Detect which cell encompasses the target text, then output its (X, Y) center coordinate. 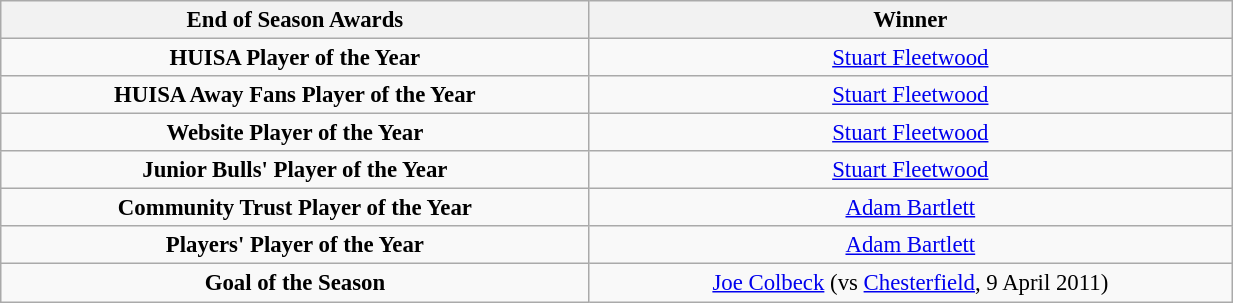
Joe Colbeck (vs Chesterfield, 9 April 2011) (910, 283)
HUISA Away Fans Player of the Year (295, 95)
End of Season Awards (295, 20)
Goal of the Season (295, 283)
HUISA Player of the Year (295, 58)
Winner (910, 20)
Community Trust Player of the Year (295, 208)
Players' Player of the Year (295, 245)
Website Player of the Year (295, 133)
Junior Bulls' Player of the Year (295, 170)
